Extract the (x, y) coordinate from the center of the cell holding the provided text.  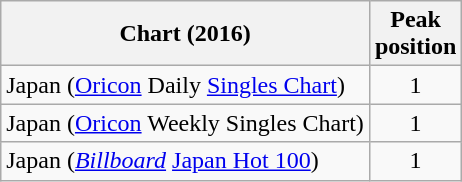
Peakposition (415, 34)
Chart (2016) (186, 34)
Japan (Oricon Weekly Singles Chart) (186, 123)
Japan (Oricon Daily Singles Chart) (186, 85)
Japan (Billboard Japan Hot 100) (186, 161)
